Find where the given text appears and provide that cell's center as [X, Y] coordinate. 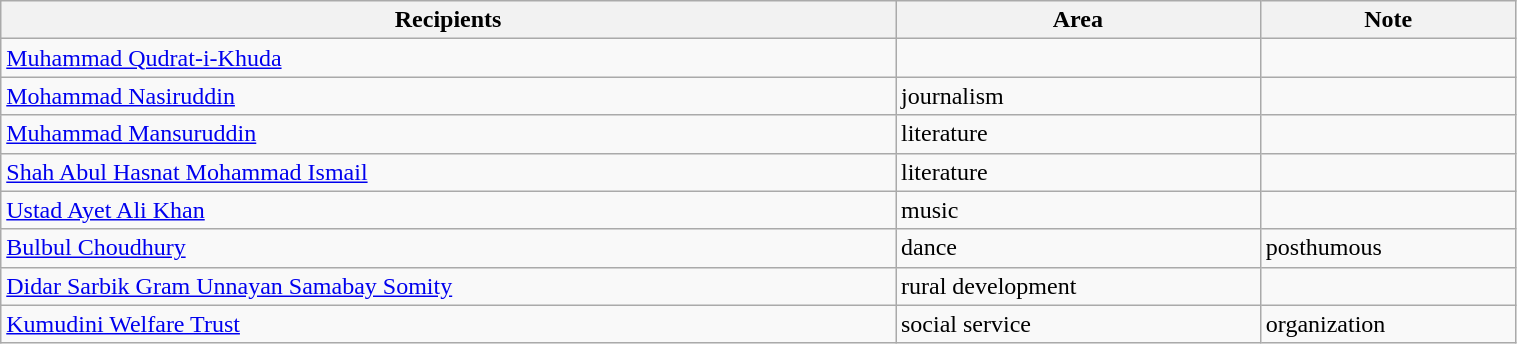
rural development [1078, 286]
Area [1078, 20]
Shah Abul Hasnat Mohammad Ismail [448, 172]
journalism [1078, 96]
social service [1078, 324]
Note [1388, 20]
Ustad Ayet Ali Khan [448, 210]
Kumudini Welfare Trust [448, 324]
dance [1078, 248]
Didar Sarbik Gram Unnayan Samabay Somity [448, 286]
Recipients [448, 20]
Mohammad Nasiruddin [448, 96]
organization [1388, 324]
Muhammad Mansuruddin [448, 134]
Bulbul Choudhury [448, 248]
posthumous [1388, 248]
music [1078, 210]
Muhammad Qudrat-i-Khuda [448, 58]
